Search for the cell housing the specified text and yield its [X, Y] center coordinate. 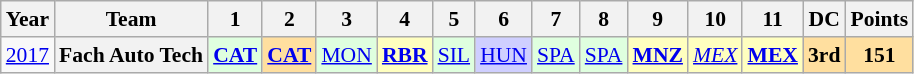
2017 [28, 55]
MON [346, 55]
8 [604, 19]
SIL [454, 55]
MNZ [657, 55]
Year [28, 19]
4 [405, 19]
2 [289, 19]
Points [879, 19]
7 [556, 19]
Team [131, 19]
Fach Auto Tech [131, 55]
1 [235, 19]
151 [879, 55]
3 [346, 19]
9 [657, 19]
5 [454, 19]
HUN [504, 55]
11 [772, 19]
DC [824, 19]
6 [504, 19]
3rd [824, 55]
10 [715, 19]
RBR [405, 55]
